For the text-containing cell, return its midpoint in [x, y] coordinate format. 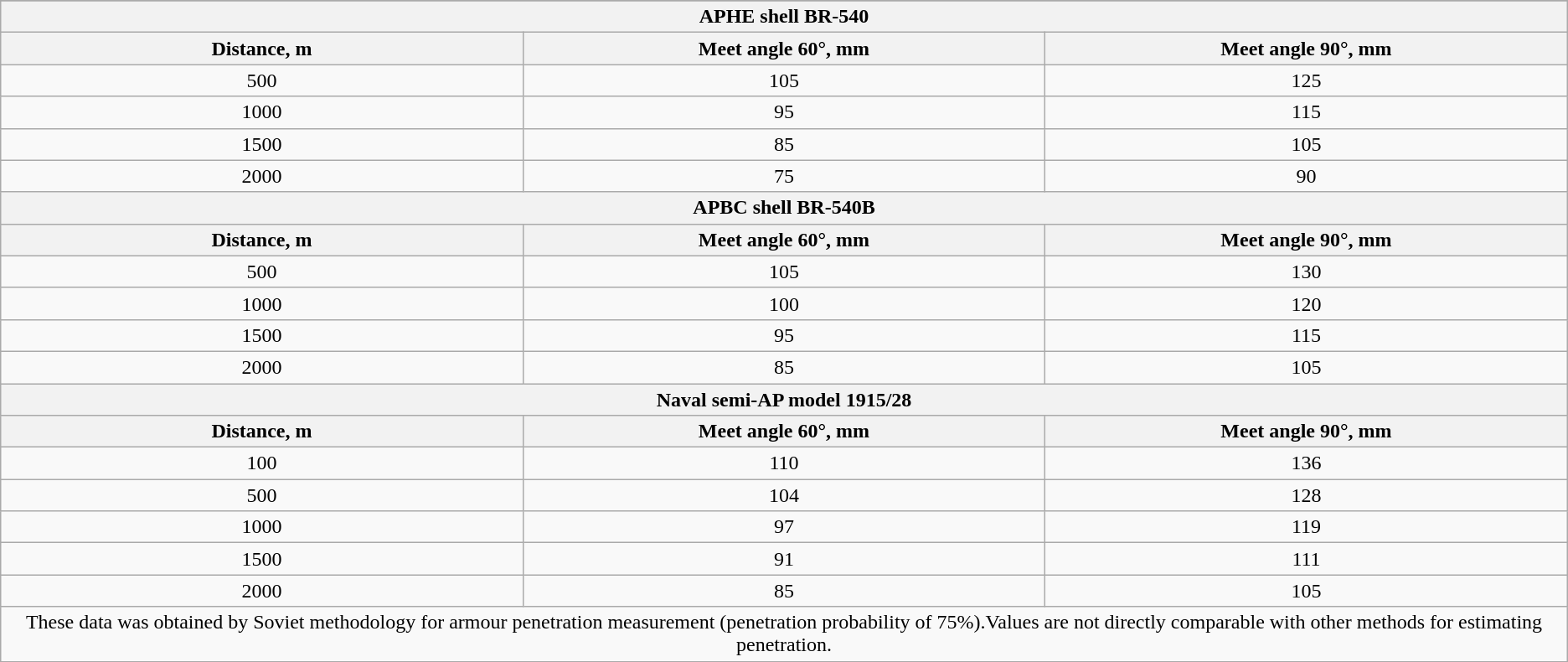
APBC shell BR-540B [784, 208]
119 [1307, 527]
125 [1307, 80]
90 [1307, 176]
111 [1307, 559]
97 [784, 527]
136 [1307, 463]
APHE shell BR-540 [784, 17]
110 [784, 463]
75 [784, 176]
128 [1307, 495]
104 [784, 495]
91 [784, 559]
Naval semi-AP model 1915/28 [784, 400]
120 [1307, 303]
130 [1307, 272]
